Return the (x, y) coordinate for the center point of the cell that contains the specified text.  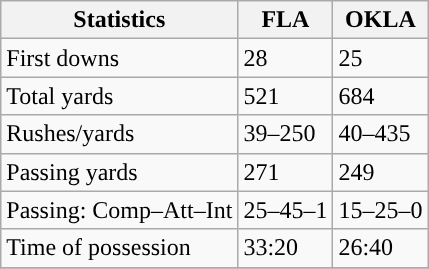
Statistics (120, 20)
25–45–1 (286, 210)
271 (286, 172)
521 (286, 96)
33:20 (286, 248)
Time of possession (120, 248)
26:40 (380, 248)
Passing yards (120, 172)
28 (286, 58)
OKLA (380, 20)
Total yards (120, 96)
684 (380, 96)
Rushes/yards (120, 134)
Passing: Comp–Att–Int (120, 210)
40–435 (380, 134)
249 (380, 172)
39–250 (286, 134)
15–25–0 (380, 210)
FLA (286, 20)
25 (380, 58)
First downs (120, 58)
